Locate the cell with the specified text and output its (x, y) center coordinate. 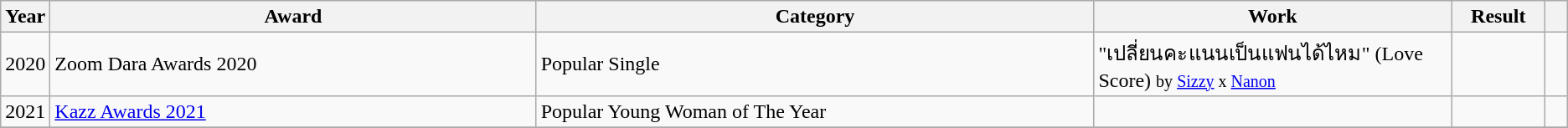
Year (25, 17)
Result (1498, 17)
Award (293, 17)
"เปลี่ยนคะแนนเป็นแฟนได้ไหม" (Love Score) by Sizzy x Nanon (1273, 64)
2020 (25, 64)
2021 (25, 111)
Popular Single (815, 64)
Category (815, 17)
Work (1273, 17)
Popular Young Woman of The Year (815, 111)
Kazz Awards 2021 (293, 111)
Zoom Dara Awards 2020 (293, 64)
